For the text-containing cell, return its midpoint in (X, Y) coordinate format. 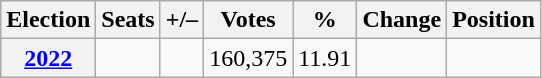
Seats (128, 20)
2022 (48, 58)
% (325, 20)
+/– (182, 20)
160,375 (248, 58)
11.91 (325, 58)
Position (494, 20)
Election (48, 20)
Votes (248, 20)
Change (402, 20)
